Detect which cell encompasses the target text, then output its (X, Y) center coordinate. 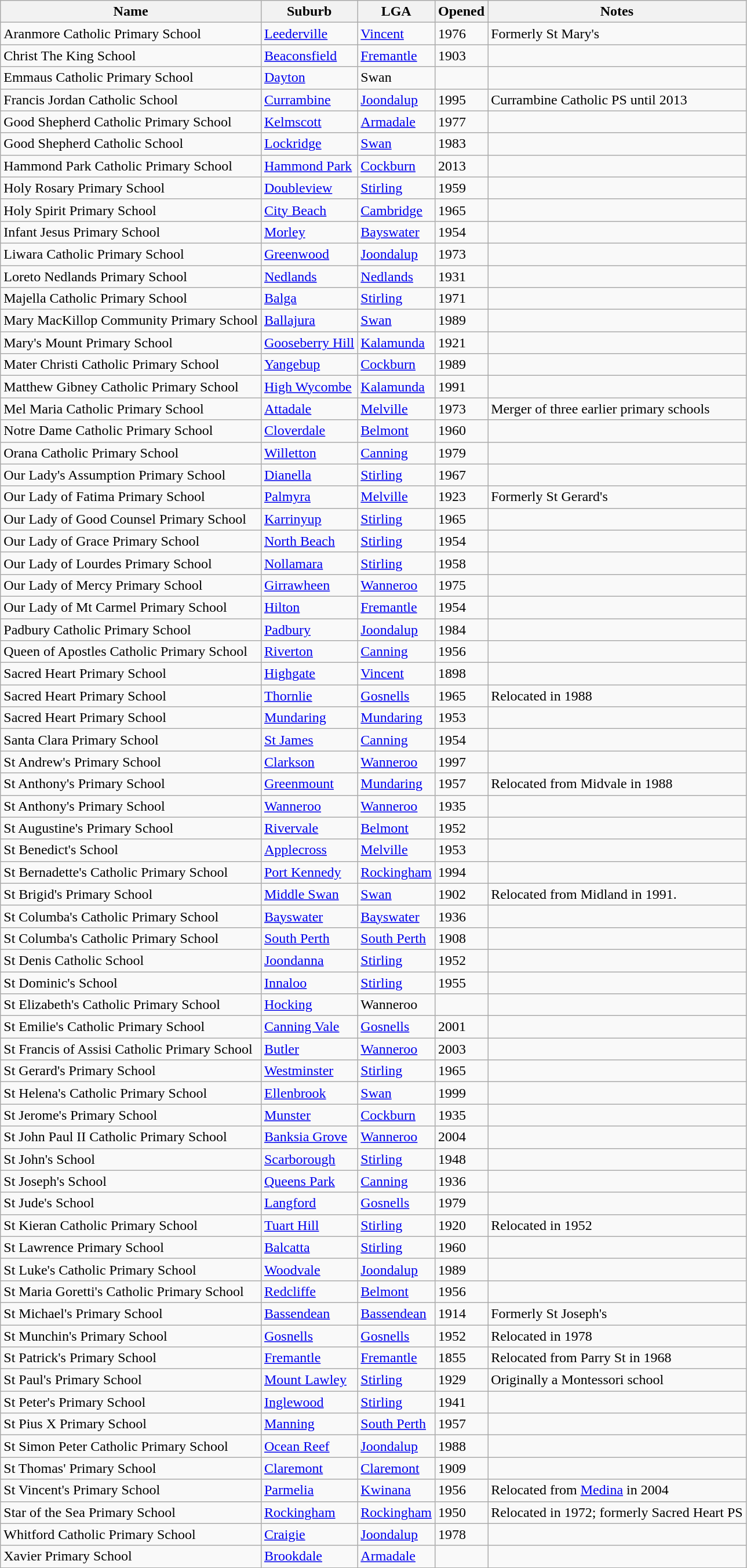
Our Lady of Fatima Primary School (131, 497)
Innaloo (309, 983)
Majella Catholic Primary School (131, 299)
Aranmore Catholic Primary School (131, 34)
Parmelia (309, 1490)
Dayton (309, 78)
1984 (461, 629)
St Augustine's Primary School (131, 828)
Langford (309, 1203)
Canning Vale (309, 1027)
Manning (309, 1424)
St Helena's Catholic Primary School (131, 1093)
Formerly St Joseph's (617, 1313)
1976 (461, 34)
Brookdale (309, 1556)
St Simon Peter Catholic Primary School (131, 1446)
Hilton (309, 607)
Ballajura (309, 321)
Highgate (309, 674)
Beaconsfield (309, 56)
St Thomas' Primary School (131, 1468)
1983 (461, 144)
City Beach (309, 210)
St Denis Catholic School (131, 960)
Relocated in 1978 (617, 1335)
Holy Rosary Primary School (131, 188)
1941 (461, 1402)
Morley (309, 232)
Relocated from Parry St in 1968 (617, 1358)
St Benedict's School (131, 850)
Balcatta (309, 1247)
St Dominic's School (131, 983)
Kelmscott (309, 122)
Port Kennedy (309, 872)
St James (309, 740)
St Paul's Primary School (131, 1380)
Our Lady of Mt Carmel Primary School (131, 607)
Craigie (309, 1534)
Relocated in 1988 (617, 696)
Joondanna (309, 960)
Lockridge (309, 144)
1902 (461, 894)
Loreto Nedlands Primary School (131, 277)
Mary's Mount Primary School (131, 343)
Applecross (309, 850)
1967 (461, 475)
Name (131, 12)
Ocean Reef (309, 1446)
St Kieran Catholic Primary School (131, 1225)
Butler (309, 1049)
1908 (461, 938)
St Emilie's Catholic Primary School (131, 1027)
Mater Christi Catholic Primary School (131, 365)
Opened (461, 12)
St Jude's School (131, 1203)
Originally a Montessori school (617, 1380)
1978 (461, 1534)
2003 (461, 1049)
St Peter's Primary School (131, 1402)
St Luke's Catholic Primary School (131, 1269)
Inglewood (309, 1402)
1920 (461, 1225)
Christ The King School (131, 56)
Greenmount (309, 784)
2004 (461, 1137)
Notre Dame Catholic Primary School (131, 431)
Greenwood (309, 254)
1971 (461, 299)
Thornlie (309, 696)
St Jerome's Primary School (131, 1115)
St Gerard's Primary School (131, 1071)
Infant Jesus Primary School (131, 232)
1955 (461, 983)
Emmaus Catholic Primary School (131, 78)
Doubleview (309, 188)
Relocated from Medina in 2004 (617, 1490)
St Elizabeth's Catholic Primary School (131, 1005)
Orana Catholic Primary School (131, 453)
Cloverdale (309, 431)
Gooseberry Hill (309, 343)
1855 (461, 1358)
Scarborough (309, 1159)
St Andrew's Primary School (131, 762)
Middle Swan (309, 894)
St Vincent's Primary School (131, 1490)
Cambridge (396, 210)
Whitford Catholic Primary School (131, 1534)
Queen of Apostles Catholic Primary School (131, 652)
Xavier Primary School (131, 1556)
Tuart Hill (309, 1225)
St Patrick's Primary School (131, 1358)
1914 (461, 1313)
Willetton (309, 453)
1903 (461, 56)
1948 (461, 1159)
Leederville (309, 34)
1995 (461, 100)
St Michael's Primary School (131, 1313)
Relocated in 1972; formerly Sacred Heart PS (617, 1512)
Nollamara (309, 563)
Palmyra (309, 497)
1997 (461, 762)
Kwinana (396, 1490)
St Munchin's Primary School (131, 1335)
St Lawrence Primary School (131, 1247)
Yangebup (309, 365)
St Bernadette's Catholic Primary School (131, 872)
Attadale (309, 409)
1994 (461, 872)
Mount Lawley (309, 1380)
St Pius X Primary School (131, 1424)
Hocking (309, 1005)
Dianella (309, 475)
2001 (461, 1027)
1950 (461, 1512)
Mel Maria Catholic Primary School (131, 409)
St John Paul II Catholic Primary School (131, 1137)
Liwara Catholic Primary School (131, 254)
Suburb (309, 12)
Merger of three earlier primary schools (617, 409)
1959 (461, 188)
1929 (461, 1380)
St Francis of Assisi Catholic Primary School (131, 1049)
Our Lady's Assumption Primary School (131, 475)
Our Lady of Mercy Primary School (131, 585)
Formerly St Mary's (617, 34)
Redcliffe (309, 1291)
St John's School (131, 1159)
1958 (461, 563)
Westminster (309, 1071)
Queens Park (309, 1181)
Munster (309, 1115)
Hammond Park (309, 166)
Relocated in 1952 (617, 1225)
Ellenbrook (309, 1093)
1898 (461, 674)
LGA (396, 12)
Good Shepherd Catholic School (131, 144)
Clarkson (309, 762)
Mary MacKillop Community Primary School (131, 321)
Our Lady of Good Counsel Primary School (131, 519)
Girrawheen (309, 585)
1921 (461, 343)
Karrinyup (309, 519)
Padbury (309, 629)
Hammond Park Catholic Primary School (131, 166)
Woodvale (309, 1269)
Padbury Catholic Primary School (131, 629)
Francis Jordan Catholic School (131, 100)
High Wycombe (309, 387)
Banksia Grove (309, 1137)
Formerly St Gerard's (617, 497)
Santa Clara Primary School (131, 740)
1975 (461, 585)
Good Shepherd Catholic Primary School (131, 122)
Rivervale (309, 828)
Relocated from Midvale in 1988 (617, 784)
North Beach (309, 541)
1991 (461, 387)
Riverton (309, 652)
St Brigid's Primary School (131, 894)
Our Lady of Grace Primary School (131, 541)
Star of the Sea Primary School (131, 1512)
2013 (461, 166)
Our Lady of Lourdes Primary School (131, 563)
St Joseph's School (131, 1181)
Matthew Gibney Catholic Primary School (131, 387)
1977 (461, 122)
Balga (309, 299)
St Maria Goretti's Catholic Primary School (131, 1291)
Notes (617, 12)
1923 (461, 497)
Currambine (309, 100)
1999 (461, 1093)
Currambine Catholic PS until 2013 (617, 100)
1931 (461, 277)
1988 (461, 1446)
Holy Spirit Primary School (131, 210)
1909 (461, 1468)
Relocated from Midland in 1991. (617, 894)
